Output the [X, Y] coordinate of the center of the cell containing the given text.  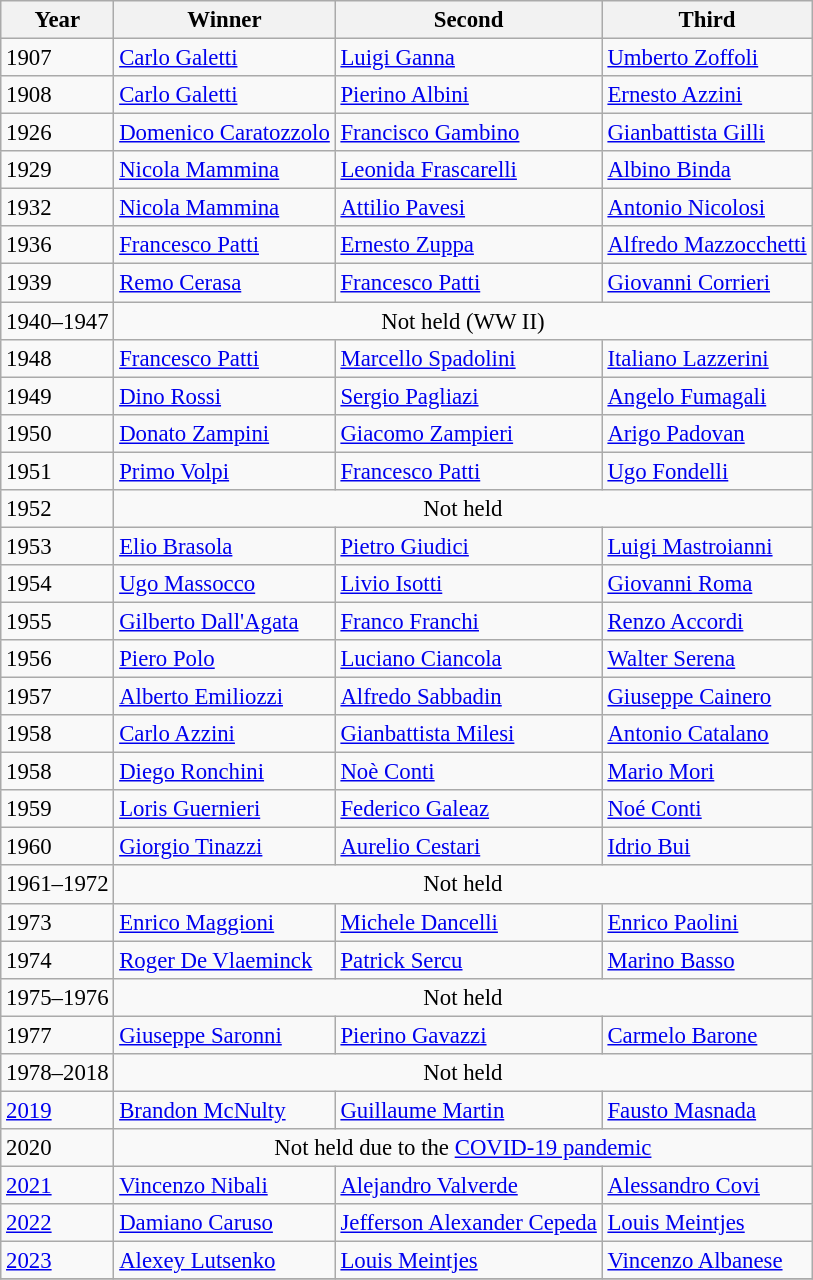
Dino Rossi [224, 396]
Elio Brasola [224, 546]
1950 [58, 433]
Idrio Bui [707, 847]
1939 [58, 283]
Brandon McNulty [224, 1110]
Federico Galeaz [468, 809]
Alessandro Covi [707, 1185]
Aurelio Cestari [468, 847]
Giuseppe Cainero [707, 697]
2020 [58, 1148]
Vincenzo Albanese [707, 1261]
Damiano Caruso [224, 1223]
Antonio Nicolosi [707, 208]
Alejandro Valverde [468, 1185]
Walter Serena [707, 659]
1936 [58, 245]
Guillaume Martin [468, 1110]
Giacomo Zampieri [468, 433]
Giuseppe Saronni [224, 1035]
Franco Franchi [468, 621]
Primo Volpi [224, 471]
Ugo Massocco [224, 584]
Ernesto Zuppa [468, 245]
1952 [58, 509]
1932 [58, 208]
Italiano Lazzerini [707, 358]
Enrico Maggioni [224, 922]
Pietro Giudici [468, 546]
2021 [58, 1185]
Pierino Albini [468, 95]
1956 [58, 659]
Enrico Paolini [707, 922]
Winner [224, 20]
1949 [58, 396]
Domenico Caratozzolo [224, 133]
Giorgio Tinazzi [224, 847]
2023 [58, 1261]
1975–1976 [58, 997]
Donato Zampini [224, 433]
Attilio Pavesi [468, 208]
1954 [58, 584]
Alberto Emiliozzi [224, 697]
1940–1947 [58, 321]
2022 [58, 1223]
Arigo Padovan [707, 433]
Diego Ronchini [224, 772]
Not held (WW II) [463, 321]
Alfredo Mazzocchetti [707, 245]
Pierino Gavazzi [468, 1035]
1926 [58, 133]
Leonida Frascarelli [468, 170]
Luciano Ciancola [468, 659]
Gianbattista Gilli [707, 133]
Carlo Azzini [224, 734]
Second [468, 20]
Alfredo Sabbadin [468, 697]
Antonio Catalano [707, 734]
1961–1972 [58, 885]
Mario Mori [707, 772]
1951 [58, 471]
Michele Dancelli [468, 922]
Roger De Vlaeminck [224, 960]
Angelo Fumagali [707, 396]
Albino Binda [707, 170]
Luigi Mastroianni [707, 546]
1957 [58, 697]
1948 [58, 358]
Year [58, 20]
1929 [58, 170]
1907 [58, 58]
Marino Basso [707, 960]
1977 [58, 1035]
Ugo Fondelli [707, 471]
2019 [58, 1110]
1953 [58, 546]
Sergio Pagliazi [468, 396]
Noé Conti [707, 809]
Luigi Ganna [468, 58]
Alexey Lutsenko [224, 1261]
Francisco Gambino [468, 133]
Not held due to the COVID-19 pandemic [463, 1148]
Livio Isotti [468, 584]
Umberto Zoffoli [707, 58]
1978–2018 [58, 1073]
1974 [58, 960]
Renzo Accordi [707, 621]
Third [707, 20]
Ernesto Azzini [707, 95]
Patrick Sercu [468, 960]
1955 [58, 621]
Giovanni Corrieri [707, 283]
Loris Guernieri [224, 809]
Gilberto Dall'Agata [224, 621]
1973 [58, 922]
Vincenzo Nibali [224, 1185]
1908 [58, 95]
Noè Conti [468, 772]
Giovanni Roma [707, 584]
Remo Cerasa [224, 283]
1959 [58, 809]
Gianbattista Milesi [468, 734]
1960 [58, 847]
Jefferson Alexander Cepeda [468, 1223]
Fausto Masnada [707, 1110]
Carmelo Barone [707, 1035]
Piero Polo [224, 659]
Marcello Spadolini [468, 358]
